Scan for the cell matching the given text and deliver its (X, Y) coordinate at center. 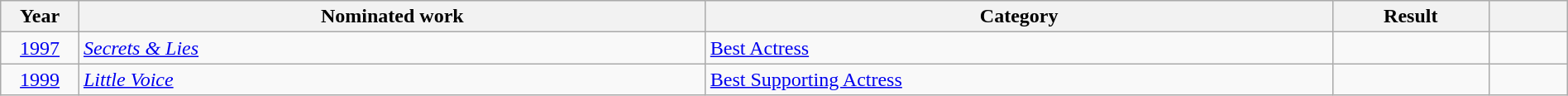
1999 (40, 79)
Year (40, 17)
Secrets & Lies (392, 48)
Nominated work (392, 17)
Result (1411, 17)
Little Voice (392, 79)
1997 (40, 48)
Best Actress (1019, 48)
Category (1019, 17)
Best Supporting Actress (1019, 79)
